Return [x, y] of the center of cell containing provided text 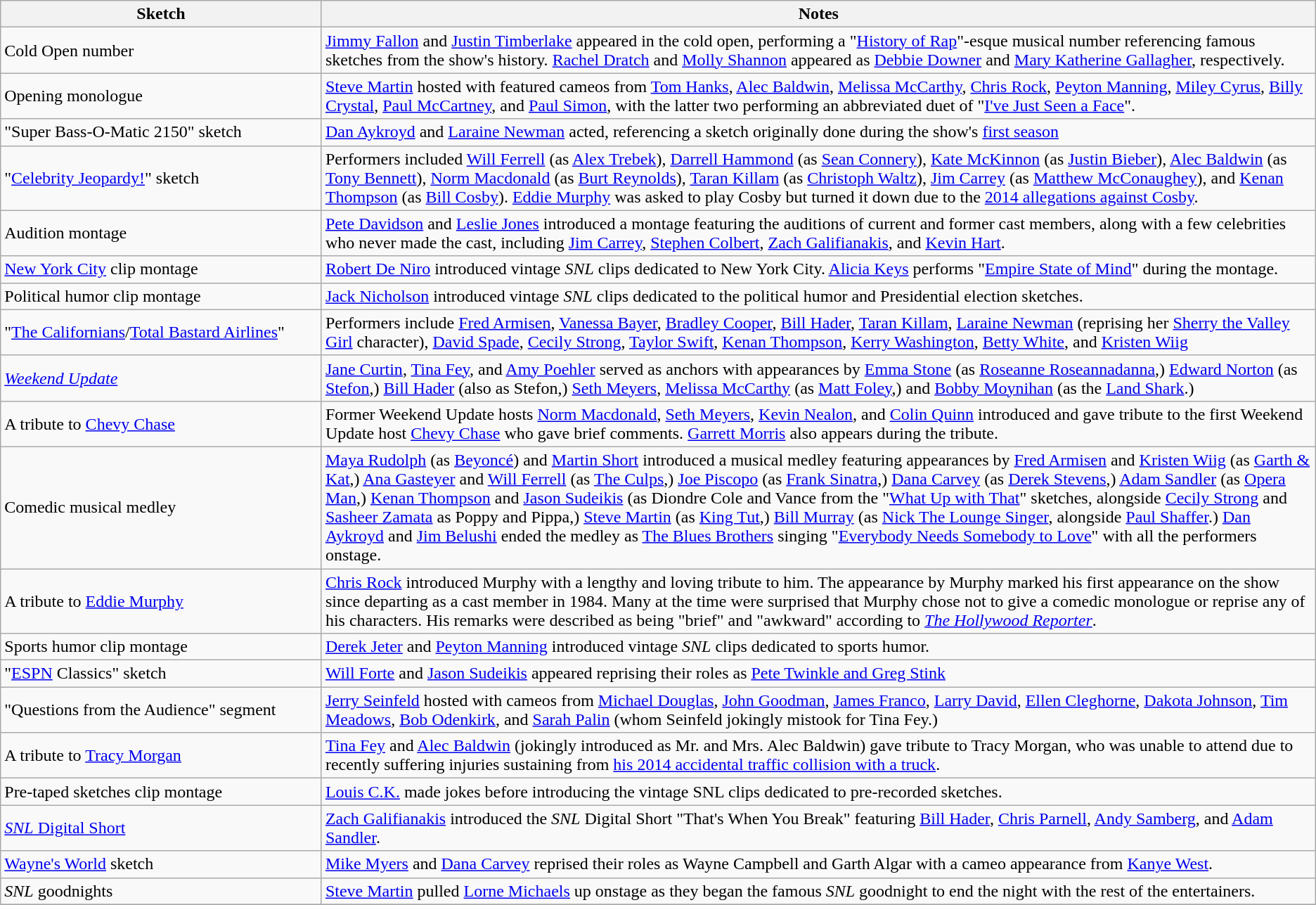
"Celebrity Jeopardy!" sketch [162, 178]
Dan Aykroyd and Laraine Newman acted, referencing a sketch originally done during the show's first season [818, 132]
Notes [818, 14]
A tribute to Eddie Murphy [162, 601]
Will Forte and Jason Sudeikis appeared reprising their roles as Pete Twinkle and Greg Stink [818, 674]
"ESPN Classics" sketch [162, 674]
A tribute to Tracy Morgan [162, 755]
Sports humor clip montage [162, 647]
Louis C.K. made jokes before introducing the vintage SNL clips dedicated to pre-recorded sketches. [818, 792]
New York City clip montage [162, 269]
Sketch [162, 14]
Pre-taped sketches clip montage [162, 792]
Mike Myers and Dana Carvey reprised their roles as Wayne Campbell and Garth Algar with a cameo appearance from Kanye West. [818, 864]
A tribute to Chevy Chase [162, 423]
Steve Martin pulled Lorne Michaels up onstage as they began the famous SNL goodnight to end the night with the rest of the entertainers. [818, 891]
Jack Nicholson introduced vintage SNL clips dedicated to the political humor and Presidential election sketches. [818, 296]
"The Californians/Total Bastard Airlines" [162, 332]
Zach Galifianakis introduced the SNL Digital Short "That's When You Break" featuring Bill Hader, Chris Parnell, Andy Samberg, and Adam Sandler. [818, 828]
Robert De Niro introduced vintage SNL clips dedicated to New York City. Alicia Keys performs "Empire State of Mind" during the montage. [818, 269]
"Questions from the Audience" segment [162, 710]
SNL Digital Short [162, 828]
SNL goodnights [162, 891]
Weekend Update [162, 378]
"Super Bass-O-Matic 2150" sketch [162, 132]
Wayne's World sketch [162, 864]
Comedic musical medley [162, 508]
Derek Jeter and Peyton Manning introduced vintage SNL clips dedicated to sports humor. [818, 647]
Political humor clip montage [162, 296]
Opening monologue [162, 96]
Audition montage [162, 233]
Cold Open number [162, 51]
